Scan for the cell matching the given text and deliver its [x, y] coordinate at center. 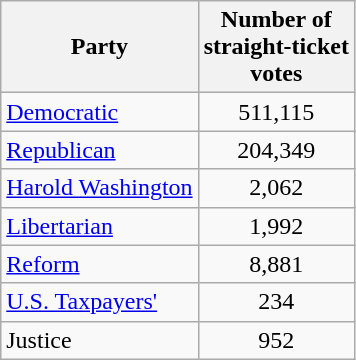
Reform [100, 264]
234 [276, 302]
Republican [100, 150]
Number ofstraight-ticketvotes [276, 47]
8,881 [276, 264]
Harold Washington [100, 188]
204,349 [276, 150]
1,992 [276, 226]
511,115 [276, 112]
Democratic [100, 112]
Libertarian [100, 226]
952 [276, 340]
Justice [100, 340]
2,062 [276, 188]
Party [100, 47]
U.S. Taxpayers' [100, 302]
